Return [X, Y] of the center of cell containing provided text 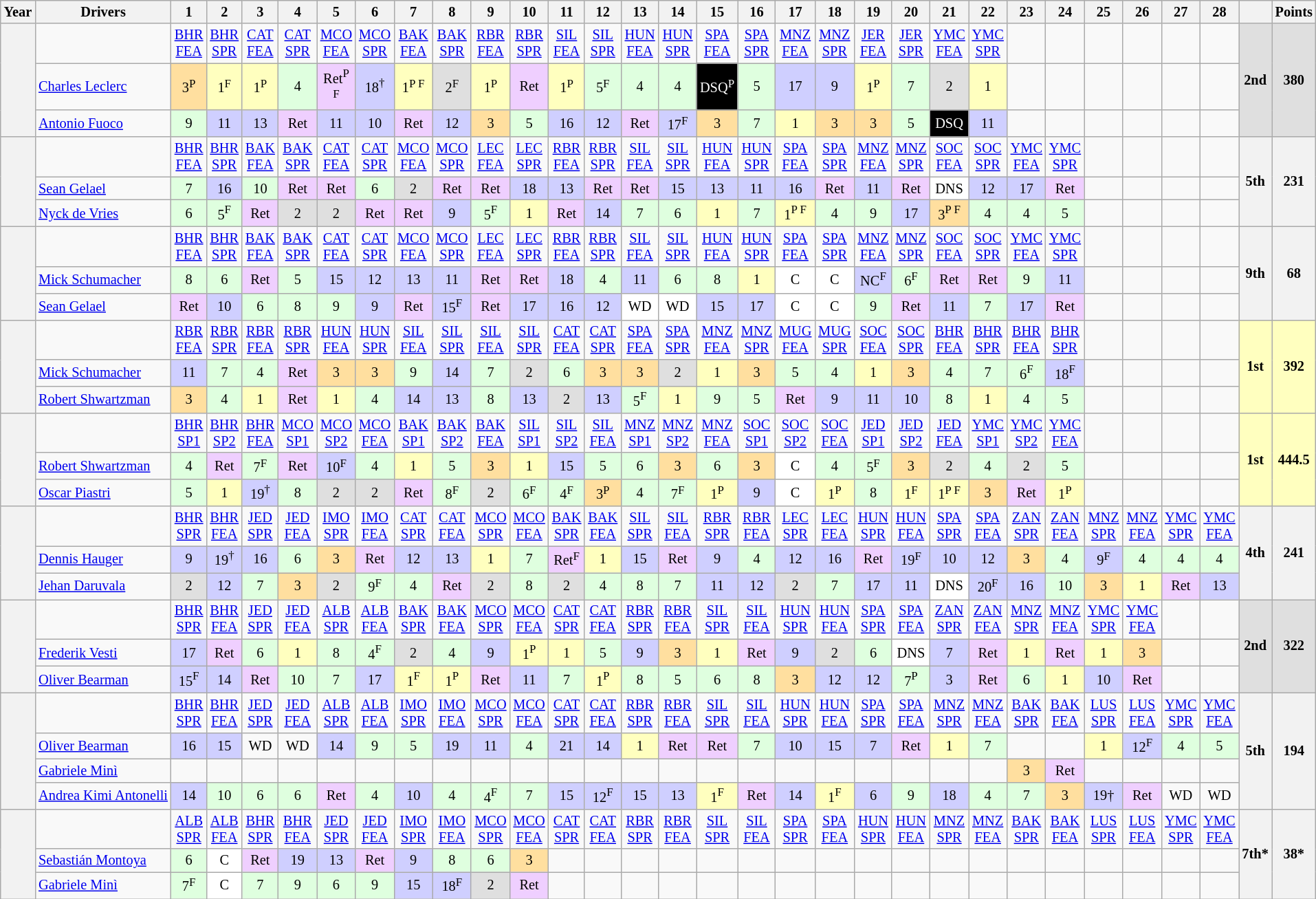
17F [678, 124]
Charles Leclerc [103, 87]
26 [1142, 12]
19F [910, 559]
Sebastián Montoya [103, 860]
SOCSP1 [756, 433]
MCOSP2 [336, 433]
BHRSP1 [189, 433]
YMCSP1 [988, 433]
JERFEA [873, 43]
BAKSP1 [413, 433]
MUGSPR [835, 340]
22 [988, 12]
4th [1255, 553]
Drivers [103, 12]
28 [1219, 12]
322 [1294, 646]
JERSPR [910, 43]
Year [18, 12]
23 [1027, 12]
Oscar Piastri [103, 492]
7th* [1255, 854]
3P F [949, 213]
18† [375, 87]
NCF [873, 279]
27 [1181, 12]
194 [1294, 751]
68 [1294, 273]
JEDSP2 [910, 433]
MUGFEA [795, 340]
Points [1294, 12]
SILSP1 [529, 433]
BHRSP2 [224, 433]
RetP F [336, 87]
Andrea Kimi Antonelli [103, 795]
2F [452, 87]
24 [1065, 12]
Antonio Fuoco [103, 124]
7P [910, 680]
SILSP2 [567, 433]
JEDSP1 [873, 433]
SOCSP2 [795, 433]
392 [1294, 367]
10F [336, 466]
380 [1294, 80]
25 [1104, 12]
Jehan Daruvala [103, 586]
MCOSP1 [298, 433]
Nyck de Vries [103, 213]
231 [1294, 182]
RetF [567, 559]
BAKSP2 [452, 433]
20F [988, 586]
YMCSP2 [1027, 433]
38* [1294, 854]
DSQP [717, 87]
8F [452, 492]
DSQ [949, 124]
241 [1294, 553]
Frederik Vesti [103, 652]
9th [1255, 273]
MNZSP2 [678, 433]
MNZSP1 [639, 433]
444.5 [1294, 459]
20 [910, 12]
Dennis Hauger [103, 559]
